Determine the (x, y) coordinate at the center of the cell enclosing the given text.  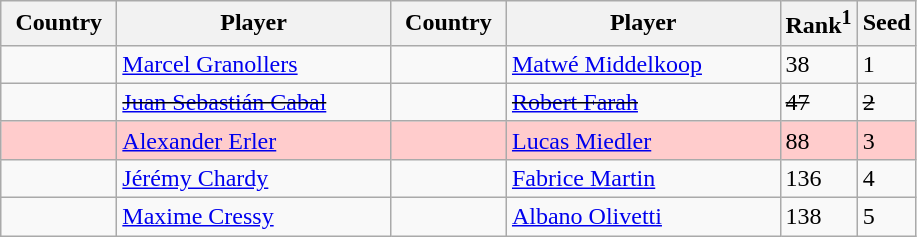
5 (886, 217)
38 (818, 64)
Lucas Miedler (643, 140)
138 (818, 217)
Fabrice Martin (643, 178)
88 (818, 140)
1 (886, 64)
136 (818, 178)
4 (886, 178)
Albano Olivetti (643, 217)
3 (886, 140)
Seed (886, 24)
Rank1 (818, 24)
Alexander Erler (254, 140)
Matwé Middelkoop (643, 64)
Juan Sebastián Cabal (254, 102)
2 (886, 102)
Maxime Cressy (254, 217)
Marcel Granollers (254, 64)
Robert Farah (643, 102)
Jérémy Chardy (254, 178)
47 (818, 102)
